Locate the cell with the specified text and output its (X, Y) center coordinate. 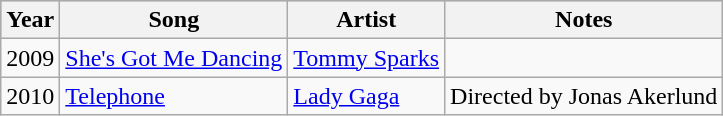
Telephone (174, 96)
Year (30, 20)
2009 (30, 58)
Notes (584, 20)
Directed by Jonas Akerlund (584, 96)
Lady Gaga (366, 96)
Tommy Sparks (366, 58)
She's Got Me Dancing (174, 58)
2010 (30, 96)
Song (174, 20)
Artist (366, 20)
